Determine the (x, y) coordinate at the center of the cell enclosing the given text.  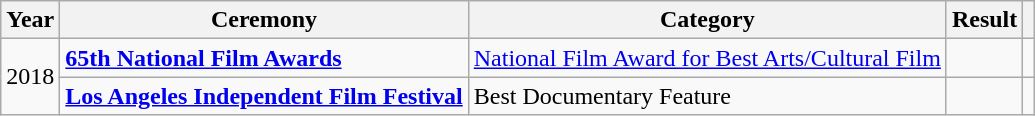
Best Documentary Feature (707, 96)
Los Angeles Independent Film Festival (264, 96)
National Film Award for Best Arts/Cultural Film (707, 58)
Ceremony (264, 20)
Result (984, 20)
65th National Film Awards (264, 58)
2018 (30, 77)
Category (707, 20)
Year (30, 20)
